Return [X, Y] of the center of cell containing provided text 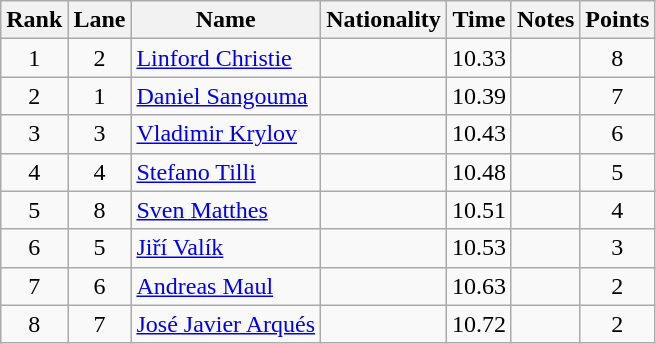
Lane [100, 20]
10.51 [478, 210]
Rank [34, 20]
10.53 [478, 248]
José Javier Arqués [226, 324]
10.72 [478, 324]
Time [478, 20]
10.63 [478, 286]
10.39 [478, 96]
Points [618, 20]
Linford Christie [226, 58]
10.48 [478, 172]
Daniel Sangouma [226, 96]
Andreas Maul [226, 286]
10.43 [478, 134]
Notes [545, 20]
Jiří Valík [226, 248]
10.33 [478, 58]
Name [226, 20]
Vladimir Krylov [226, 134]
Stefano Tilli [226, 172]
Nationality [384, 20]
Sven Matthes [226, 210]
